Detect which cell encompasses the target text, then output its [x, y] center coordinate. 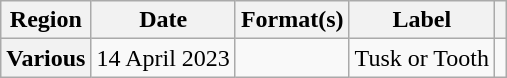
14 April 2023 [163, 58]
Label [422, 20]
Format(s) [292, 20]
Various [46, 58]
Tusk or Tooth [422, 58]
Region [46, 20]
Date [163, 20]
